Detect which cell encompasses the target text, then output its (X, Y) center coordinate. 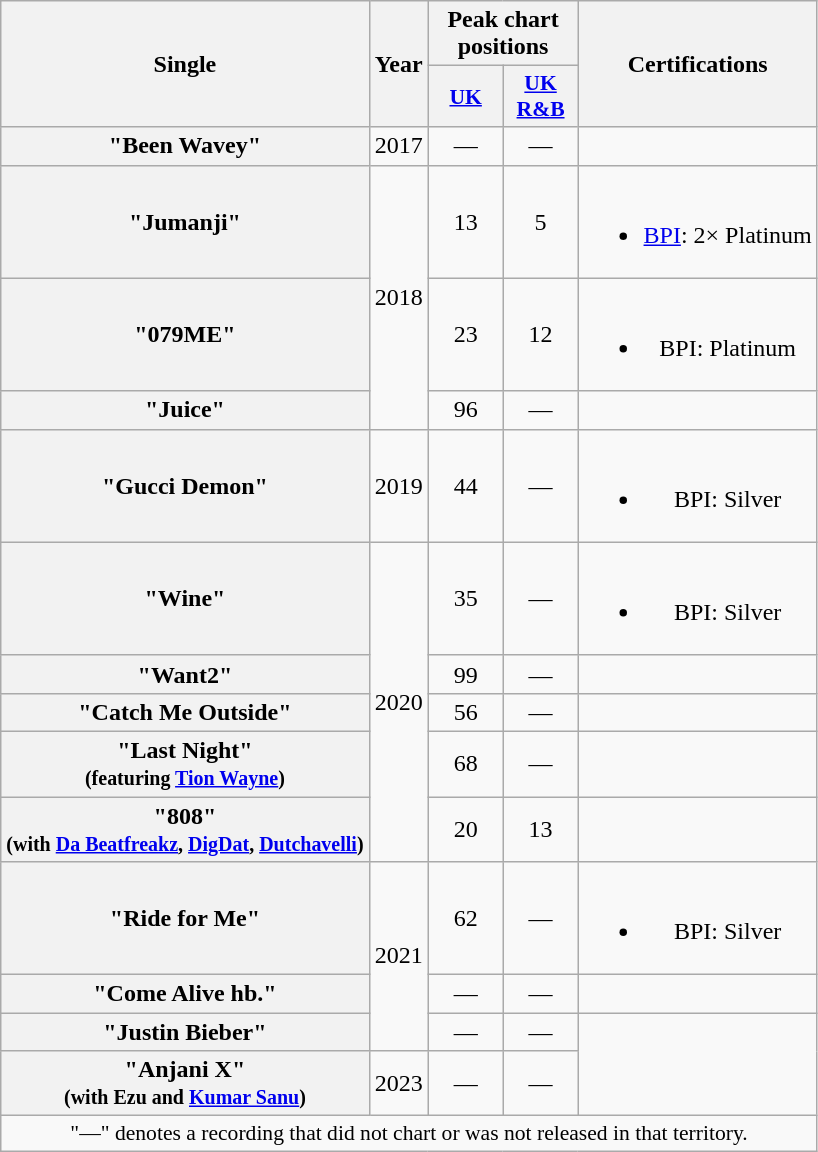
"Been Wavey" (185, 146)
Peak chart positions (503, 34)
5 (540, 222)
12 (540, 334)
Certifications (698, 64)
96 (466, 410)
"Justin Bieber" (185, 1032)
"Want2" (185, 674)
"Ride for Me" (185, 918)
2023 (398, 1084)
2019 (398, 486)
"Gucci Demon" (185, 486)
"808"(with Da Beatfreakz, DigDat, Dutchavelli) (185, 828)
2020 (398, 702)
68 (466, 764)
"079ME" (185, 334)
Single (185, 64)
"Last Night"(featuring Tion Wayne) (185, 764)
23 (466, 334)
2021 (398, 956)
"Juice" (185, 410)
2018 (398, 297)
62 (466, 918)
UK (466, 96)
35 (466, 598)
BPI: Platinum (698, 334)
"Wine" (185, 598)
2017 (398, 146)
"Catch Me Outside" (185, 712)
56 (466, 712)
99 (466, 674)
"Jumanji" (185, 222)
"Come Alive hb." (185, 994)
BPI: 2× Platinum (698, 222)
UKR&B (540, 96)
"Anjani X"(with Ezu and Kumar Sanu) (185, 1084)
44 (466, 486)
20 (466, 828)
"—" denotes a recording that did not chart or was not released in that territory. (410, 1134)
Year (398, 64)
